Determine the (x, y) coordinate at the center of the cell enclosing the given text.  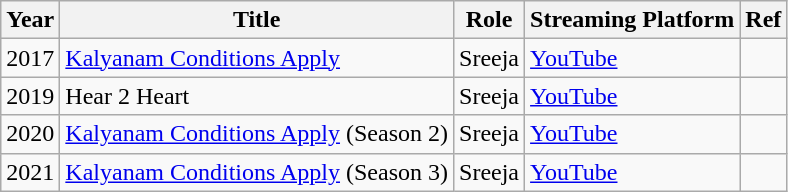
Hear 2 Heart (257, 96)
2021 (30, 172)
Title (257, 20)
Role (490, 20)
2017 (30, 58)
Kalyanam Conditions Apply (257, 58)
2020 (30, 134)
Kalyanam Conditions Apply (Season 2) (257, 134)
Streaming Platform (632, 20)
2019 (30, 96)
Kalyanam Conditions Apply (Season 3) (257, 172)
Ref (764, 20)
Year (30, 20)
